Output the [x, y] coordinate of the center of the cell containing the given text.  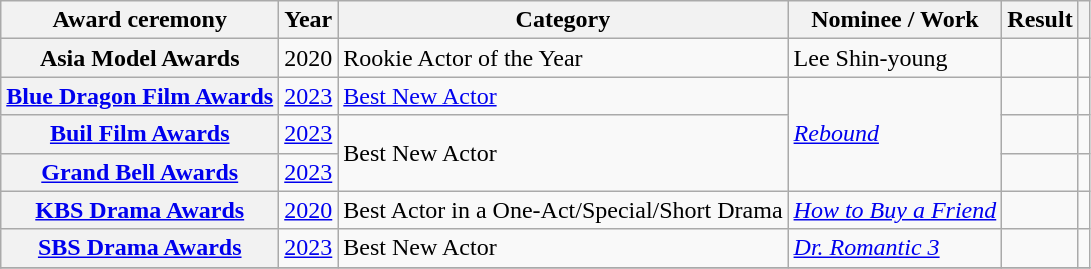
How to Buy a Friend [895, 210]
SBS Drama Awards [140, 248]
Rebound [895, 134]
Dr. Romantic 3 [895, 248]
Award ceremony [140, 20]
Rookie Actor of the Year [563, 58]
Best Actor in a One-Act/Special/Short Drama [563, 210]
Result [1040, 20]
Lee Shin-young [895, 58]
Blue Dragon Film Awards [140, 96]
Nominee / Work [895, 20]
KBS Drama Awards [140, 210]
Category [563, 20]
Year [308, 20]
Asia Model Awards [140, 58]
Buil Film Awards [140, 134]
Grand Bell Awards [140, 172]
